Determine the [x, y] coordinate at the center of the cell enclosing the given text.  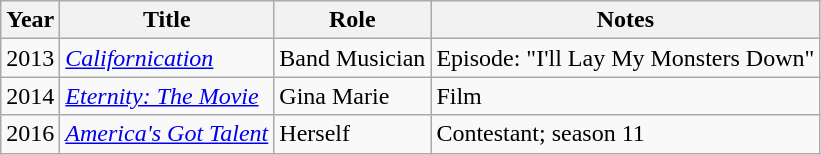
Role [352, 20]
Episode: "I'll Lay My Monsters Down" [626, 58]
Contestant; season 11 [626, 134]
2014 [30, 96]
Gina Marie [352, 96]
2016 [30, 134]
Herself [352, 134]
Film [626, 96]
Title [167, 20]
Eternity: The Movie [167, 96]
Band Musician [352, 58]
Year [30, 20]
America's Got Talent [167, 134]
Notes [626, 20]
Californication [167, 58]
2013 [30, 58]
